Capture the cell that displays the provided text and extract its [X, Y] central coordinate. 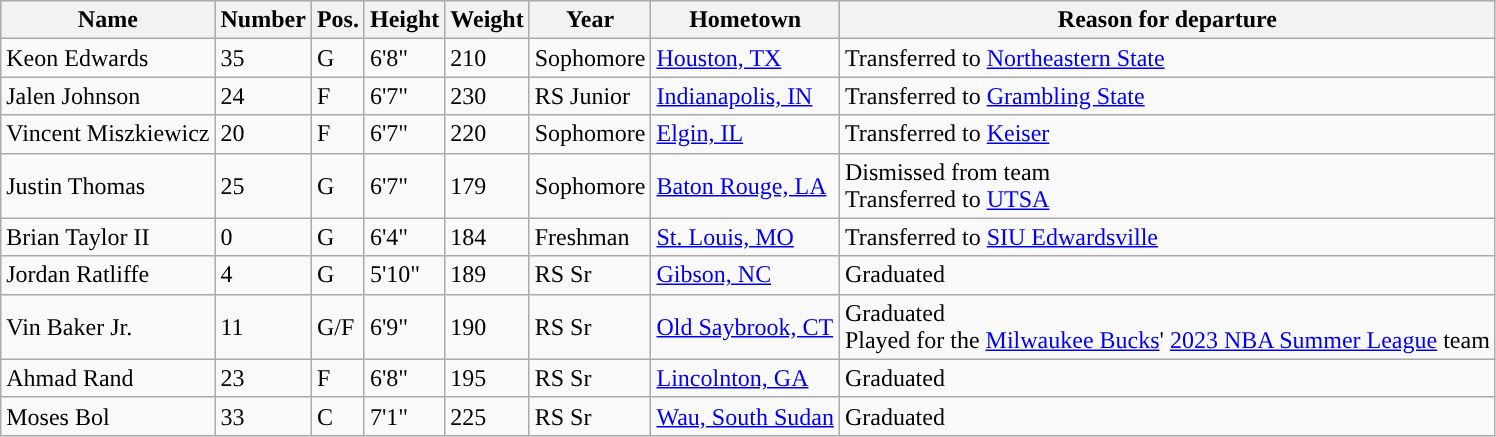
35 [263, 58]
Transferred to SIU Edwardsville [1167, 237]
Brian Taylor II [108, 237]
20 [263, 134]
Justin Thomas [108, 186]
Number [263, 20]
Gibson, NC [745, 275]
Ahmad Rand [108, 378]
184 [487, 237]
Indianapolis, IN [745, 96]
G/F [338, 326]
6'4" [404, 237]
Transferred to Keiser [1167, 134]
Vincent Miszkiewicz [108, 134]
24 [263, 96]
Pos. [338, 20]
GraduatedPlayed for the Milwaukee Bucks' 2023 NBA Summer League team [1167, 326]
6'9" [404, 326]
Hometown [745, 20]
Elgin, IL [745, 134]
St. Louis, MO [745, 237]
195 [487, 378]
Height [404, 20]
7'1" [404, 416]
Weight [487, 20]
Dismissed from teamTransferred to UTSA [1167, 186]
Name [108, 20]
225 [487, 416]
25 [263, 186]
Transferred to Grambling State [1167, 96]
Baton Rouge, LA [745, 186]
5'10" [404, 275]
Houston, TX [745, 58]
220 [487, 134]
Wau, South Sudan [745, 416]
Transferred to Northeastern State [1167, 58]
Jalen Johnson [108, 96]
23 [263, 378]
33 [263, 416]
Jordan Ratliffe [108, 275]
Vin Baker Jr. [108, 326]
210 [487, 58]
190 [487, 326]
179 [487, 186]
189 [487, 275]
RS Junior [590, 96]
Freshman [590, 237]
Lincolnton, GA [745, 378]
230 [487, 96]
Old Saybrook, CT [745, 326]
Reason for departure [1167, 20]
Year [590, 20]
0 [263, 237]
4 [263, 275]
Keon Edwards [108, 58]
Moses Bol [108, 416]
11 [263, 326]
C [338, 416]
